Output the (x, y) coordinate of the center of the cell containing the given text.  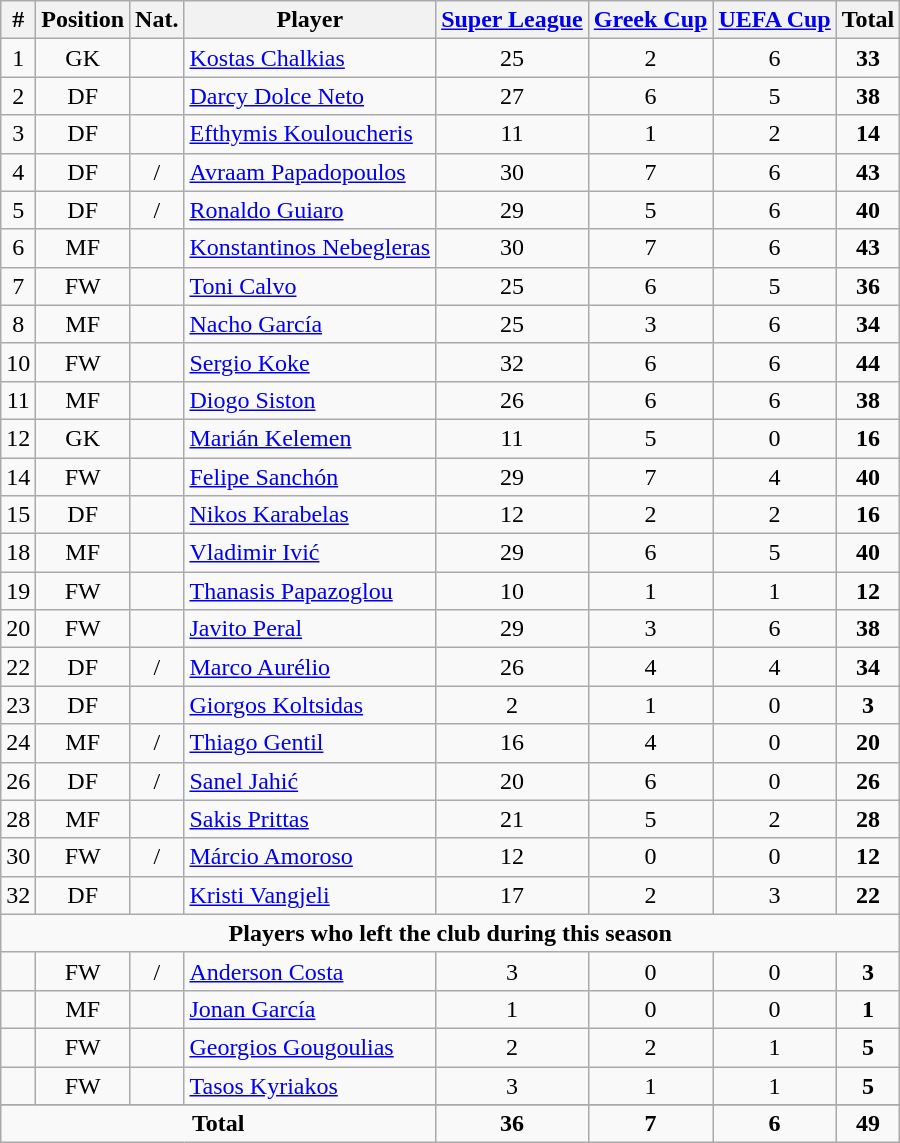
Vladimir Ivić (310, 553)
Javito Peral (310, 629)
Jonan García (310, 1009)
23 (18, 705)
Avraam Papadopoulos (310, 172)
Kristi Vangjeli (310, 895)
Player (310, 20)
21 (512, 819)
Márcio Amoroso (310, 857)
17 (512, 895)
Darcy Dolce Neto (310, 96)
Position (83, 20)
44 (868, 362)
33 (868, 58)
Giorgos Koltsidas (310, 705)
Thiago Gentil (310, 743)
# (18, 20)
Felipe Sanchón (310, 477)
Diogo Siston (310, 400)
Efthymis Kouloucheris (310, 134)
18 (18, 553)
Nat. (157, 20)
Sanel Jahić (310, 781)
Tasos Kyriakos (310, 1085)
Konstantinos Nebegleras (310, 248)
24 (18, 743)
Anderson Costa (310, 971)
Kostas Chalkias (310, 58)
49 (868, 1124)
Marco Aurélio (310, 667)
8 (18, 324)
Thanasis Papazoglou (310, 591)
19 (18, 591)
Greek Cup (650, 20)
Nikos Karabelas (310, 515)
Ronaldo Guiaro (310, 210)
Sergio Koke (310, 362)
15 (18, 515)
UEFA Cup (774, 20)
Toni Calvo (310, 286)
Georgios Gougoulias (310, 1047)
27 (512, 96)
Marián Kelemen (310, 438)
Nacho García (310, 324)
Players who left the club during this season (450, 933)
Sakis Prittas (310, 819)
Super League (512, 20)
